Locate the cell with the specified text and output its (x, y) center coordinate. 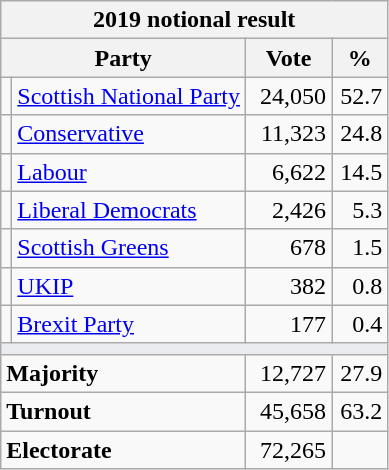
Majority (124, 373)
Turnout (124, 411)
UKIP (129, 286)
5.3 (360, 210)
Electorate (124, 449)
678 (289, 248)
27.9 (360, 373)
Scottish National Party (129, 96)
63.2 (360, 411)
0.4 (360, 324)
11,323 (289, 134)
0.8 (360, 286)
Vote (289, 58)
Brexit Party (129, 324)
Scottish Greens (129, 248)
1.5 (360, 248)
24.8 (360, 134)
% (360, 58)
2,426 (289, 210)
72,265 (289, 449)
382 (289, 286)
Party (124, 58)
24,050 (289, 96)
12,727 (289, 373)
Labour (129, 172)
2019 notional result (194, 20)
6,622 (289, 172)
Conservative (129, 134)
14.5 (360, 172)
Liberal Democrats (129, 210)
177 (289, 324)
45,658 (289, 411)
52.7 (360, 96)
